From the cell containing the given text, extract its center point as (x, y) coordinate. 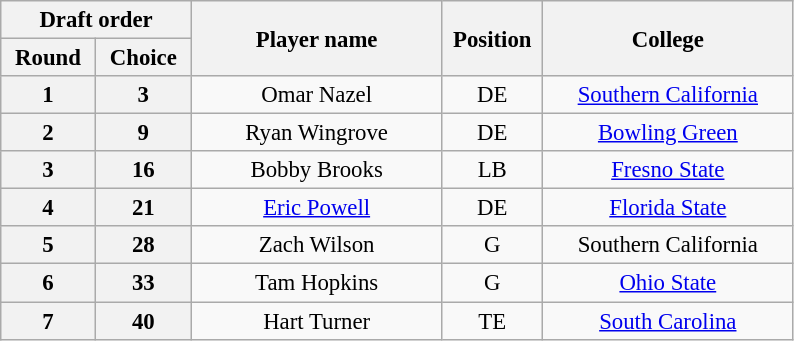
Ryan Wingrove (316, 133)
28 (143, 245)
Position (492, 38)
16 (143, 170)
Eric Powell (316, 208)
21 (143, 208)
Hart Turner (316, 321)
Omar Nazel (316, 95)
Fresno State (668, 170)
Round (48, 58)
Draft order (96, 20)
Ohio State (668, 283)
LB (492, 170)
1 (48, 95)
6 (48, 283)
Zach Wilson (316, 245)
South Carolina (668, 321)
33 (143, 283)
TE (492, 321)
Player name (316, 38)
Tam Hopkins (316, 283)
2 (48, 133)
5 (48, 245)
Bobby Brooks (316, 170)
Florida State (668, 208)
9 (143, 133)
40 (143, 321)
College (668, 38)
Bowling Green (668, 133)
4 (48, 208)
7 (48, 321)
Choice (143, 58)
